Provide the (X, Y) coordinate of the cell's center where the given text is located.  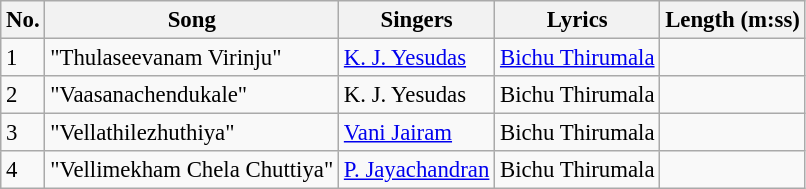
No. (23, 20)
"Thulaseevanam Virinju" (192, 58)
Singers (417, 20)
Song (192, 20)
P. Jayachandran (417, 170)
4 (23, 170)
Vani Jairam (417, 133)
2 (23, 95)
1 (23, 58)
Length (m:ss) (732, 20)
3 (23, 133)
"Vaasanachendukale" (192, 95)
"Vellathilezhuthiya" (192, 133)
"Vellimekham Chela Chuttiya" (192, 170)
Lyrics (578, 20)
